From the cell containing the given text, extract its center point as [X, Y] coordinate. 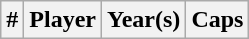
Year(s) [144, 20]
# [12, 20]
Player [63, 20]
Caps [218, 20]
